Search for the cell housing the specified text and yield its (X, Y) center coordinate. 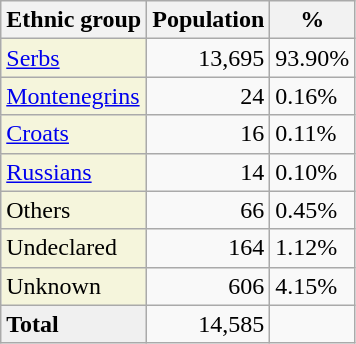
0.16% (312, 96)
Population (208, 20)
Russians (74, 172)
4.15% (312, 286)
16 (208, 134)
Serbs (74, 58)
164 (208, 248)
Others (74, 210)
Undeclared (74, 248)
66 (208, 210)
Ethnic group (74, 20)
0.10% (312, 172)
0.11% (312, 134)
13,695 (208, 58)
Croats (74, 134)
606 (208, 286)
% (312, 20)
Unknown (74, 286)
14 (208, 172)
0.45% (312, 210)
24 (208, 96)
Total (74, 324)
1.12% (312, 248)
Montenegrins (74, 96)
93.90% (312, 58)
14,585 (208, 324)
